Extract the [X, Y] coordinate from the center of the cell holding the provided text.  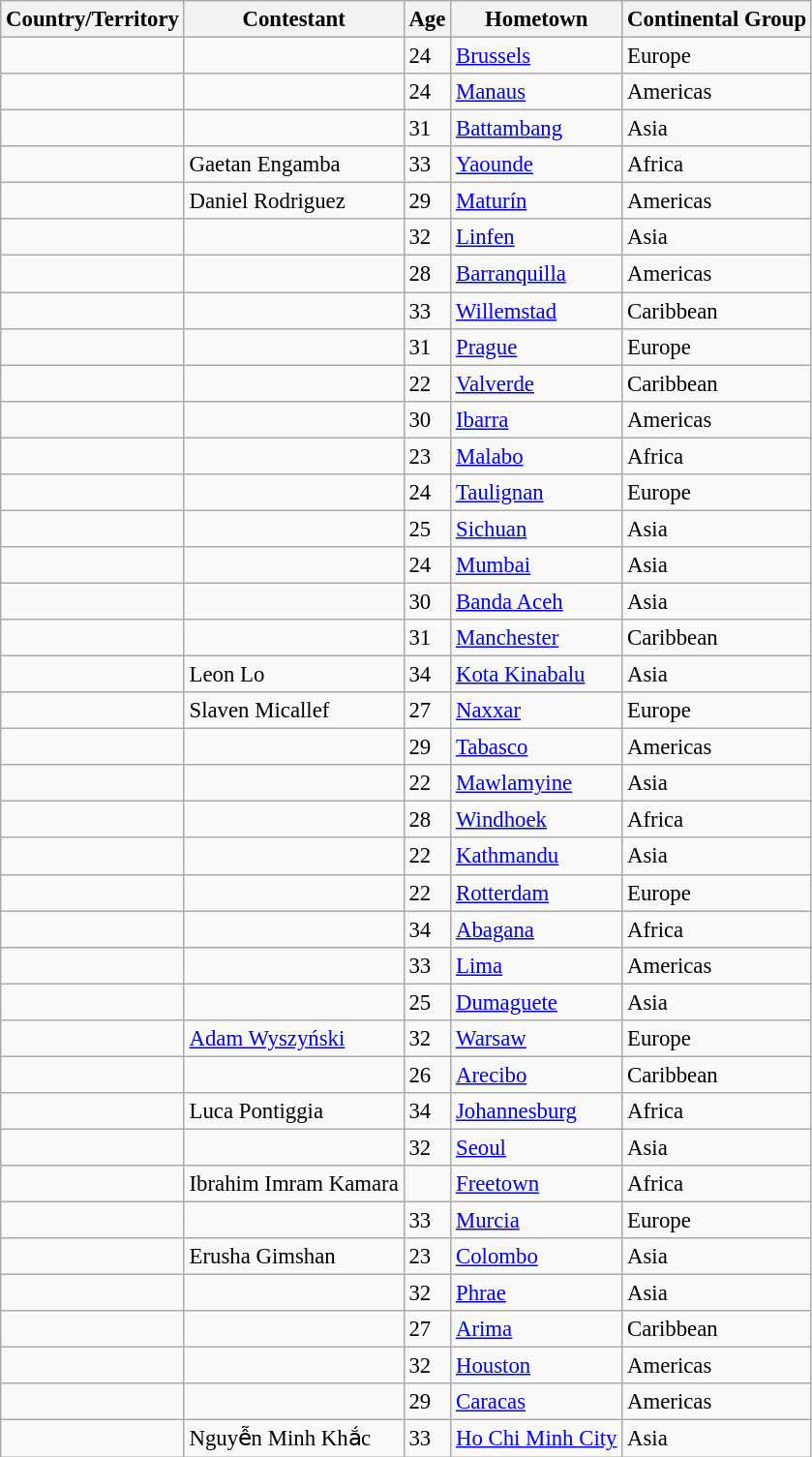
Yaounde [536, 165]
26 [428, 1075]
Taulignan [536, 493]
Rotterdam [536, 893]
Adam Wyszyński [294, 1039]
Luca Pontiggia [294, 1111]
Warsaw [536, 1039]
Arecibo [536, 1075]
Caracas [536, 1403]
Willemstad [536, 311]
Brussels [536, 56]
Banda Aceh [536, 601]
Sichuan [536, 529]
Lima [536, 965]
Maturín [536, 201]
Manaus [536, 92]
Abagana [536, 929]
Seoul [536, 1147]
Mumbai [536, 565]
Naxxar [536, 711]
Houston [536, 1366]
Prague [536, 347]
Arima [536, 1329]
Kota Kinabalu [536, 675]
Daniel Rodriguez [294, 201]
Linfen [536, 237]
Country/Territory [93, 19]
Valverde [536, 383]
Windhoek [536, 820]
Erusha Gimshan [294, 1257]
Gaetan Engamba [294, 165]
Dumaguete [536, 1002]
Malabo [536, 456]
Nguyễn Minh Khắc [294, 1439]
Battambang [536, 129]
Johannesburg [536, 1111]
Hometown [536, 19]
Ibrahim Imram Kamara [294, 1184]
Contestant [294, 19]
Colombo [536, 1257]
Continental Group [717, 19]
Kathmandu [536, 857]
Freetown [536, 1184]
Murcia [536, 1221]
Leon Lo [294, 675]
Manchester [536, 638]
Barranquilla [536, 274]
Ho Chi Minh City [536, 1439]
Mawlamyine [536, 783]
Phrae [536, 1293]
Slaven Micallef [294, 711]
Tabasco [536, 747]
Age [428, 19]
Ibarra [536, 419]
